Return the (x, y) coordinate for the center point of the cell that contains the specified text.  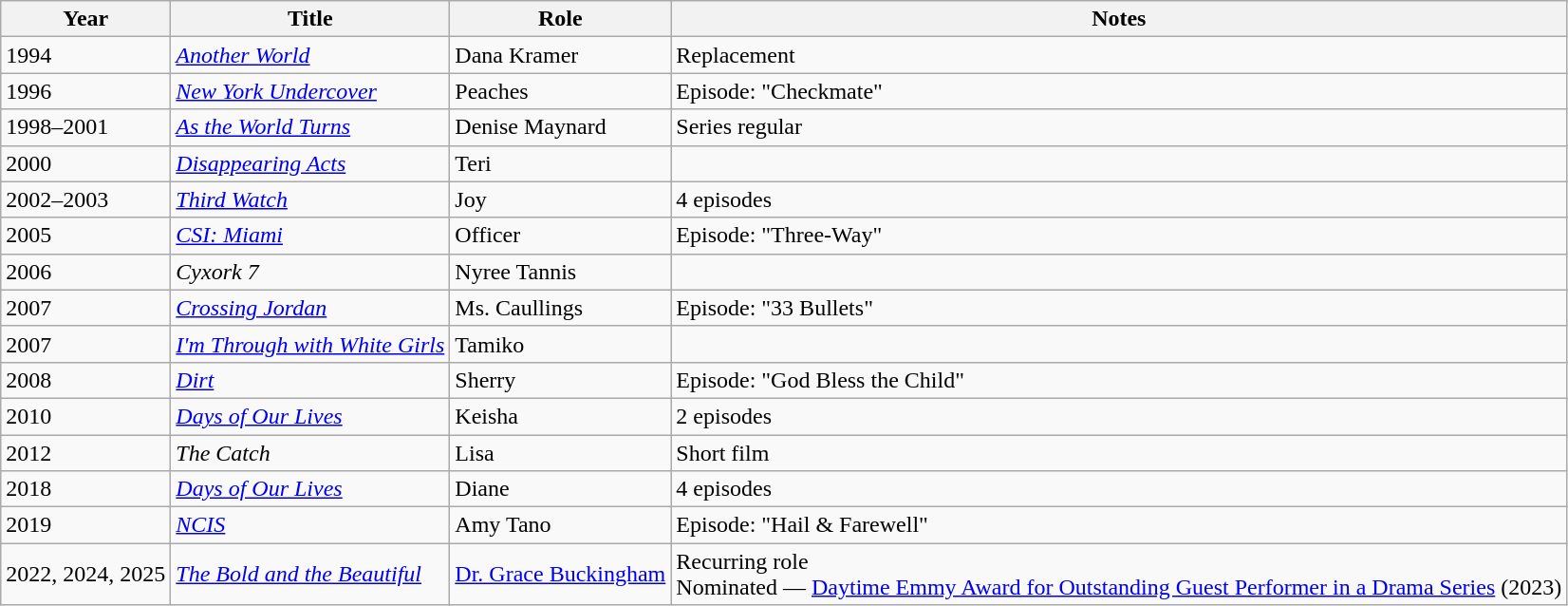
Replacement (1119, 55)
Crossing Jordan (310, 308)
1994 (85, 55)
As the World Turns (310, 127)
Sherry (560, 380)
2022, 2024, 2025 (85, 574)
Amy Tano (560, 525)
Denise Maynard (560, 127)
2012 (85, 453)
2000 (85, 163)
Tamiko (560, 344)
Officer (560, 236)
Third Watch (310, 199)
Episode: "33 Bullets" (1119, 308)
2010 (85, 416)
Role (560, 19)
NCIS (310, 525)
2002–2003 (85, 199)
2008 (85, 380)
Episode: "Hail & Farewell" (1119, 525)
2005 (85, 236)
Dr. Grace Buckingham (560, 574)
Year (85, 19)
2018 (85, 489)
Disappearing Acts (310, 163)
Recurring roleNominated — Daytime Emmy Award for Outstanding Guest Performer in a Drama Series (2023) (1119, 574)
Teri (560, 163)
2019 (85, 525)
Episode: "Checkmate" (1119, 91)
1998–2001 (85, 127)
Notes (1119, 19)
2 episodes (1119, 416)
I'm Through with White Girls (310, 344)
Ms. Caullings (560, 308)
Dana Kramer (560, 55)
Joy (560, 199)
Short film (1119, 453)
Lisa (560, 453)
New York Undercover (310, 91)
Nyree Tannis (560, 272)
Keisha (560, 416)
Episode: "Three-Way" (1119, 236)
Title (310, 19)
Another World (310, 55)
The Bold and the Beautiful (310, 574)
1996 (85, 91)
Diane (560, 489)
Dirt (310, 380)
Cyxork 7 (310, 272)
Series regular (1119, 127)
2006 (85, 272)
Episode: "God Bless the Child" (1119, 380)
The Catch (310, 453)
Peaches (560, 91)
CSI: Miami (310, 236)
